Scan for the cell matching the given text and deliver its (X, Y) coordinate at center. 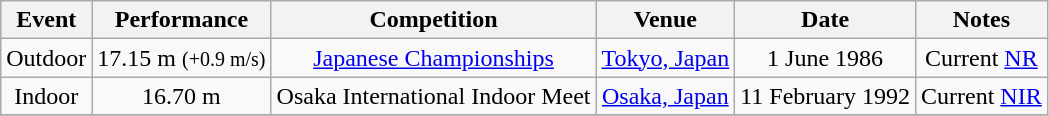
16.70 m (182, 96)
Indoor (46, 96)
Current NR (982, 58)
Event (46, 20)
Japanese Championships (434, 58)
Notes (982, 20)
1 June 1986 (826, 58)
Venue (666, 20)
Current NIR (982, 96)
Osaka International Indoor Meet (434, 96)
11 February 1992 (826, 96)
Osaka, Japan (666, 96)
Outdoor (46, 58)
Competition (434, 20)
Tokyo, Japan (666, 58)
Date (826, 20)
Performance (182, 20)
17.15 m (+0.9 m/s) (182, 58)
